Capture the cell that displays the provided text and extract its (X, Y) central coordinate. 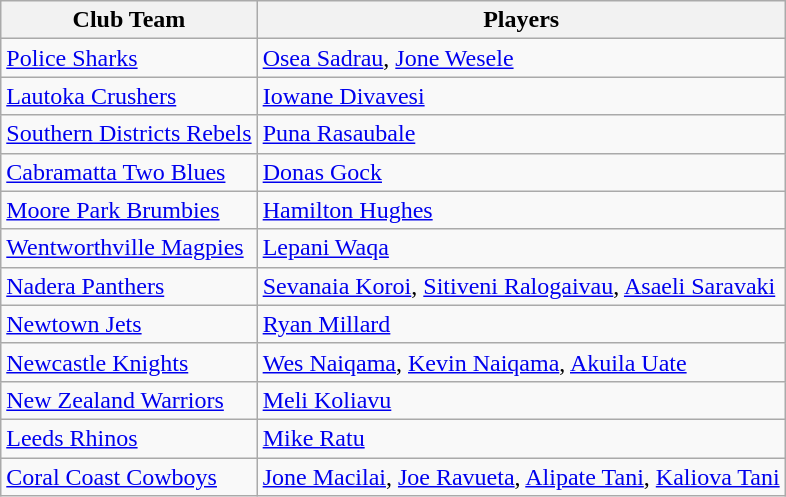
Police Sharks (129, 58)
Wes Naiqama, Kevin Naiqama, Akuila Uate (521, 362)
Lautoka Crushers (129, 96)
Coral Coast Cowboys (129, 477)
Newcastle Knights (129, 362)
Sevanaia Koroi, Sitiveni Ralogaivau, Asaeli Saravaki (521, 286)
Cabramatta Two Blues (129, 172)
Ryan Millard (521, 324)
Players (521, 20)
Jone Macilai, Joe Ravueta, Alipate Tani, Kaliova Tani (521, 477)
Donas Gock (521, 172)
Lepani Waqa (521, 248)
Nadera Panthers (129, 286)
Osea Sadrau, Jone Wesele (521, 58)
Iowane Divavesi (521, 96)
Puna Rasaubale (521, 134)
Wentworthville Magpies (129, 248)
Newtown Jets (129, 324)
Southern Districts Rebels (129, 134)
Meli Koliavu (521, 400)
Hamilton Hughes (521, 210)
Mike Ratu (521, 438)
Club Team (129, 20)
Leeds Rhinos (129, 438)
New Zealand Warriors (129, 400)
Moore Park Brumbies (129, 210)
